Return the [x, y] coordinate for the center point of the cell that contains the specified text.  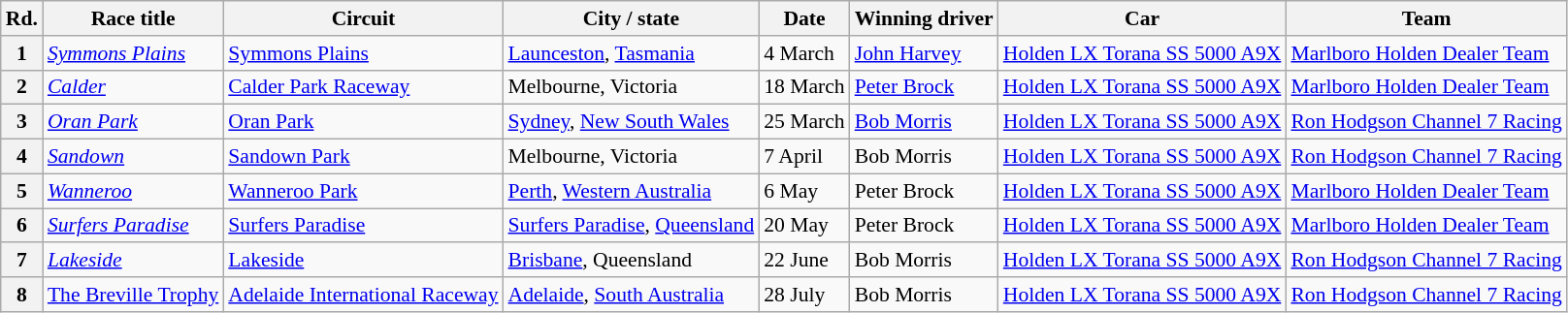
Wanneroo [133, 191]
Race title [133, 18]
6 [21, 226]
Car [1143, 18]
Calder [133, 87]
28 July [803, 295]
4 [21, 157]
7 [21, 261]
Perth, Western Australia [632, 191]
7 April [803, 157]
Sydney, New South Wales [632, 122]
City / state [632, 18]
Brisbane, Queensland [632, 261]
Launceston, Tasmania [632, 53]
4 March [803, 53]
Date [803, 18]
Calder Park Raceway [363, 87]
6 May [803, 191]
22 June [803, 261]
2 [21, 87]
18 March [803, 87]
Team [1426, 18]
Surfers Paradise, Queensland [632, 226]
8 [21, 295]
Sandown [133, 157]
20 May [803, 226]
Wanneroo Park [363, 191]
Rd. [21, 18]
Adelaide International Raceway [363, 295]
Circuit [363, 18]
The Breville Trophy [133, 295]
5 [21, 191]
Adelaide, South Australia [632, 295]
Winning driver [924, 18]
25 March [803, 122]
John Harvey [924, 53]
3 [21, 122]
1 [21, 53]
Sandown Park [363, 157]
